Pinpoint the cell where the given text exists, returning its [x, y] midpoint coordinate. 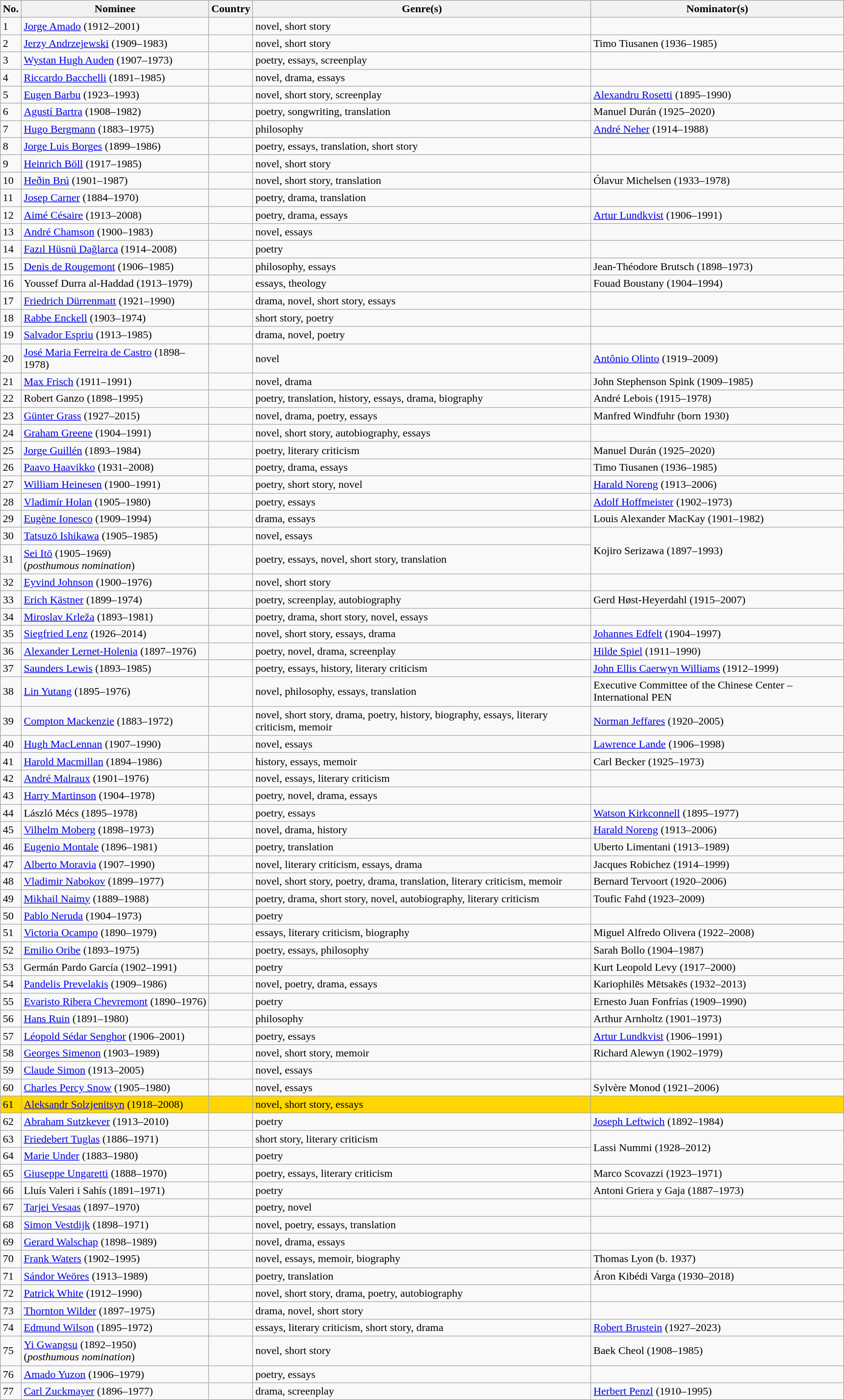
15 [11, 266]
31 [11, 559]
56 [11, 1019]
Eugenio Montale (1896–1981) [115, 847]
17 [11, 301]
László Mécs (1895–1978) [115, 813]
poetry, translation, history, essays, drama, biography [422, 399]
André Chamson (1900–1983) [115, 232]
novel, drama, poetry, essays [422, 416]
55 [11, 1001]
Nominee [115, 9]
Sylvère Monod (1921–2006) [718, 1087]
Johannes Edfelt (1904–1997) [718, 634]
novel, short story, poetry, drama, translation, literary criticism, memoir [422, 881]
Hugo Bergmann (1883–1975) [115, 129]
47 [11, 864]
Gerd Høst-Heyerdahl (1915–2007) [718, 600]
Carl Zuckmayer (1896–1977) [115, 1391]
novel, short story, essays [422, 1105]
novel, philosophy, essays, translation [422, 692]
Evaristo Ribera Chevremont (1890–1976) [115, 1001]
Rabbe Enckell (1903–1974) [115, 318]
33 [11, 600]
Robert Ganzo (1898–1995) [115, 399]
Watson Kirkconnell (1895–1977) [718, 813]
Country [231, 9]
Simon Vestdijk (1898–1971) [115, 1225]
Lawrence Lande (1906–1998) [718, 744]
Thornton Wilder (1897–1975) [115, 1310]
Eyvind Johnson (1900–1976) [115, 583]
Kurt Leopold Levy (1917–2000) [718, 967]
Georges Simenon (1903–1989) [115, 1053]
poetry, literary criticism [422, 450]
66 [11, 1190]
Germán Pardo García (1902–1991) [115, 967]
62 [11, 1122]
novel, short story, autobiography, essays [422, 433]
Richard Alewyn (1902–1979) [718, 1053]
Günter Grass (1927–2015) [115, 416]
75 [11, 1351]
Edmund Wilson (1895–1972) [115, 1327]
Arthur Arnholtz (1901–1973) [718, 1019]
Ólavur Michelsen (1933–1978) [718, 180]
Robert Brustein (1927–2023) [718, 1327]
21 [11, 381]
Alexander Lernet-Holenia (1897–1976) [115, 651]
Baek Cheol (1908–1985) [718, 1351]
Sarah Bollo (1904–1987) [718, 950]
Heðin Brú (1901–1987) [115, 180]
1 [11, 26]
Claude Simon (1913–2005) [115, 1070]
Alexandru Rosetti (1895–1990) [718, 95]
20 [11, 358]
Giuseppe Ungaretti (1888–1970) [115, 1173]
Manfred Windfuhr (born 1930) [718, 416]
Hilde Spiel (1911–1990) [718, 651]
60 [11, 1087]
28 [11, 502]
14 [11, 249]
Áron Kibédi Varga (1930–2018) [718, 1276]
Harold Macmillan (1894–1986) [115, 761]
Graham Greene (1904–1991) [115, 433]
André Lebois (1915–1978) [718, 399]
51 [11, 933]
poetry, screenplay, autobiography [422, 600]
30 [11, 536]
novel, short story, translation [422, 180]
Jorge Guillén (1893–1984) [115, 450]
poetry, essays, literary criticism [422, 1173]
Jean-Théodore Brutsch (1898–1973) [718, 266]
Hugh MacLennan (1907–1990) [115, 744]
Lluís Valeri i Sahís (1891–1971) [115, 1190]
76 [11, 1374]
45 [11, 830]
Josep Carner (1884–1970) [115, 197]
poetry, essays, philosophy [422, 950]
poetry, novel, drama, essays [422, 795]
drama, screenplay [422, 1391]
novel, poetry, essays, translation [422, 1225]
Friedrich Dürrenmatt (1921–1990) [115, 301]
26 [11, 467]
novel, short story, essays, drama [422, 634]
José Maria Ferreira de Castro (1898–1978) [115, 358]
41 [11, 761]
73 [11, 1310]
poetry, essays, novel, short story, translation [422, 559]
novel, short story, drama, poetry, autobiography [422, 1293]
58 [11, 1053]
Louis Alexander MacKay (1901–1982) [718, 519]
poetry, drama, short story, novel, autobiography, literary criticism [422, 899]
poetry, essays, screenplay [422, 60]
Kojiro Serizawa (1897–1993) [718, 551]
59 [11, 1070]
Aleksandr Solzjenitsyn (1918–2008) [115, 1105]
16 [11, 284]
Aimé Césaire (1913–2008) [115, 215]
novel, literary criticism, essays, drama [422, 864]
77 [11, 1391]
67 [11, 1207]
36 [11, 651]
Antoni Griera y Gaja (1887–1973) [718, 1190]
André Malraux (1901–1976) [115, 778]
42 [11, 778]
drama, novel, short story [422, 1310]
novel, essays, memoir, biography [422, 1259]
Léopold Sédar Senghor (1906–2001) [115, 1036]
John Ellis Caerwyn Williams (1912–1999) [718, 668]
63 [11, 1139]
Abraham Sutzkever (1913–2010) [115, 1122]
Yi Gwangsu (1892–1950)(posthumous nomination) [115, 1351]
2 [11, 43]
André Neher (1914–1988) [718, 129]
Kariophilēs Mētsakēs (1932–2013) [718, 984]
Hans Ruin (1891–1980) [115, 1019]
poetry, drama, translation [422, 197]
38 [11, 692]
poetry, essays, translation, short story [422, 146]
10 [11, 180]
drama, essays [422, 519]
53 [11, 967]
46 [11, 847]
Tarjei Vesaas (1897–1970) [115, 1207]
Alberto Moravia (1907–1990) [115, 864]
Norman Jeffares (1920–2005) [718, 721]
Toufic Fahd (1923–2009) [718, 899]
24 [11, 433]
Fouad Boustany (1904–1994) [718, 284]
William Heinesen (1900–1991) [115, 484]
Sei Itō (1905–1969)(posthumous nomination) [115, 559]
Charles Percy Snow (1905–1980) [115, 1087]
Saunders Lewis (1893–1985) [115, 668]
Uberto Limentani (1913–1989) [718, 847]
Miroslav Krleža (1893–1981) [115, 617]
Victoria Ocampo (1890–1979) [115, 933]
Vladimir Nabokov (1899–1977) [115, 881]
44 [11, 813]
Youssef Durra al-Haddad (1913–1979) [115, 284]
poetry, short story, novel [422, 484]
Marco Scovazzi (1923–1971) [718, 1173]
Gerard Walschap (1898–1989) [115, 1242]
novel, poetry, drama, essays [422, 984]
drama, novel, short story, essays [422, 301]
48 [11, 881]
11 [11, 197]
Frank Waters (1902–1995) [115, 1259]
Miguel Alfredo Olivera (1922–2008) [718, 933]
Siegfried Lenz (1926–2014) [115, 634]
Pandelis Prevelakis (1909–1986) [115, 984]
Nominator(s) [718, 9]
Amado Yuzon (1906–1979) [115, 1374]
Vladimír Holan (1905–1980) [115, 502]
61 [11, 1105]
22 [11, 399]
Joseph Leftwich (1892–1984) [718, 1122]
29 [11, 519]
Bernard Tervoort (1920–2006) [718, 881]
Denis de Rougemont (1906–1985) [115, 266]
34 [11, 617]
Ernesto Juan Fonfrías (1909–1990) [718, 1001]
novel [422, 358]
Emilio Oribe (1893–1975) [115, 950]
Herbert Penzl (1910–1995) [718, 1391]
Erich Kästner (1899–1974) [115, 600]
Jorge Luis Borges (1899–1986) [115, 146]
4 [11, 78]
John Stephenson Spink (1909–1985) [718, 381]
Wystan Hugh Auden (1907–1973) [115, 60]
history, essays, memoir [422, 761]
Agustí Bartra (1908–1982) [115, 112]
72 [11, 1293]
Fazıl Hüsnü Dağlarca (1914–2008) [115, 249]
35 [11, 634]
19 [11, 335]
essays, theology [422, 284]
No. [11, 9]
27 [11, 484]
Jacques Robichez (1914–1999) [718, 864]
Eugène Ionesco (1909–1994) [115, 519]
23 [11, 416]
6 [11, 112]
novel, short story, drama, poetry, history, biography, essays, literary criticism, memoir [422, 721]
Executive Committee of the Chinese Center – International PEN [718, 692]
68 [11, 1225]
poetry, essays, history, literary criticism [422, 668]
18 [11, 318]
32 [11, 583]
drama, novel, poetry [422, 335]
Salvador Espriu (1913–1985) [115, 335]
Harry Martinson (1904–1978) [115, 795]
poetry, songwriting, translation [422, 112]
essays, literary criticism, short story, drama [422, 1327]
Eugen Barbu (1923–1993) [115, 95]
Compton Mackenzie (1883–1972) [115, 721]
novel, essays, literary criticism [422, 778]
74 [11, 1327]
Genre(s) [422, 9]
65 [11, 1173]
novel, short story, memoir [422, 1053]
39 [11, 721]
25 [11, 450]
Heinrich Böll (1917–1985) [115, 163]
poetry, novel, drama, screenplay [422, 651]
9 [11, 163]
Lin Yutang (1895–1976) [115, 692]
novel, drama, history [422, 830]
Patrick White (1912–1990) [115, 1293]
Friedebert Tuglas (1886–1971) [115, 1139]
Paavo Haavikko (1931–2008) [115, 467]
Sándor Weöres (1913–1989) [115, 1276]
54 [11, 984]
8 [11, 146]
Lassi Nummi (1928–2012) [718, 1148]
71 [11, 1276]
poetry, novel [422, 1207]
50 [11, 916]
70 [11, 1259]
12 [11, 215]
69 [11, 1242]
37 [11, 668]
Pablo Neruda (1904–1973) [115, 916]
57 [11, 1036]
3 [11, 60]
Jerzy Andrzejewski (1909–1983) [115, 43]
poetry, drama, short story, novel, essays [422, 617]
40 [11, 744]
Mikhail Naimy (1889–1988) [115, 899]
novel, short story, screenplay [422, 95]
5 [11, 95]
64 [11, 1156]
Riccardo Bacchelli (1891–1985) [115, 78]
Adolf Hoffmeister (1902–1973) [718, 502]
Thomas Lyon (b. 1937) [718, 1259]
13 [11, 232]
Marie Under (1883–1980) [115, 1156]
Vilhelm Moberg (1898–1973) [115, 830]
short story, poetry [422, 318]
Max Frisch (1911–1991) [115, 381]
philosophy, essays [422, 266]
43 [11, 795]
7 [11, 129]
novel, drama [422, 381]
Carl Becker (1925–1973) [718, 761]
short story, literary criticism [422, 1139]
49 [11, 899]
essays, literary criticism, biography [422, 933]
52 [11, 950]
Tatsuzō Ishikawa (1905–1985) [115, 536]
Jorge Amado (1912–2001) [115, 26]
Antônio Olinto (1919–2009) [718, 358]
